Determine the (X, Y) coordinate at the center of the cell enclosing the given text.  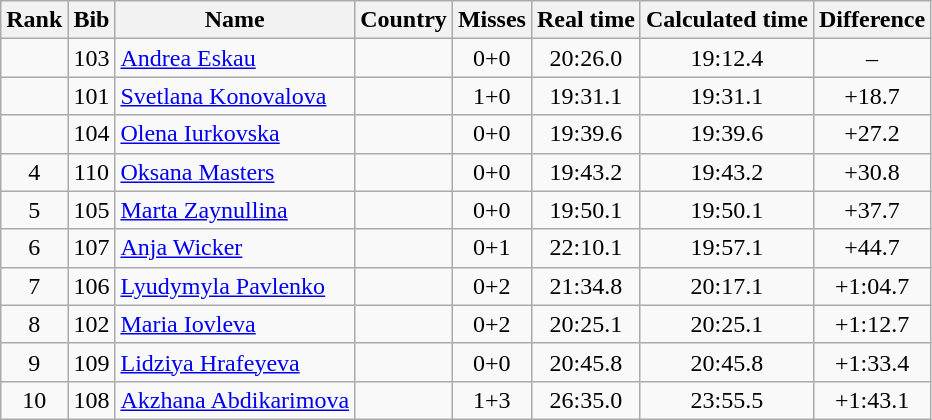
Rank (34, 20)
Andrea Eskau (235, 58)
+30.8 (872, 172)
5 (34, 210)
103 (92, 58)
20:26.0 (586, 58)
Anja Wicker (235, 248)
10 (34, 400)
109 (92, 362)
Akzhana Abdikarimova (235, 400)
Svetlana Konovalova (235, 96)
106 (92, 286)
101 (92, 96)
1+3 (492, 400)
19:12.4 (726, 58)
Olena Iurkovska (235, 134)
108 (92, 400)
19:57.1 (726, 248)
102 (92, 324)
+1:43.1 (872, 400)
0+1 (492, 248)
6 (34, 248)
Lidziya Hrafeyeva (235, 362)
1+0 (492, 96)
Oksana Masters (235, 172)
107 (92, 248)
9 (34, 362)
+37.7 (872, 210)
Country (404, 20)
+1:12.7 (872, 324)
26:35.0 (586, 400)
105 (92, 210)
20:17.1 (726, 286)
110 (92, 172)
Marta Zaynullina (235, 210)
4 (34, 172)
Lyudymyla Pavlenko (235, 286)
21:34.8 (586, 286)
104 (92, 134)
Maria Iovleva (235, 324)
Bib (92, 20)
23:55.5 (726, 400)
22:10.1 (586, 248)
+1:04.7 (872, 286)
8 (34, 324)
– (872, 58)
+18.7 (872, 96)
Real time (586, 20)
+27.2 (872, 134)
Name (235, 20)
+1:33.4 (872, 362)
Difference (872, 20)
Misses (492, 20)
Calculated time (726, 20)
+44.7 (872, 248)
7 (34, 286)
